Extract the [x, y] coordinate from the center of the cell holding the provided text.  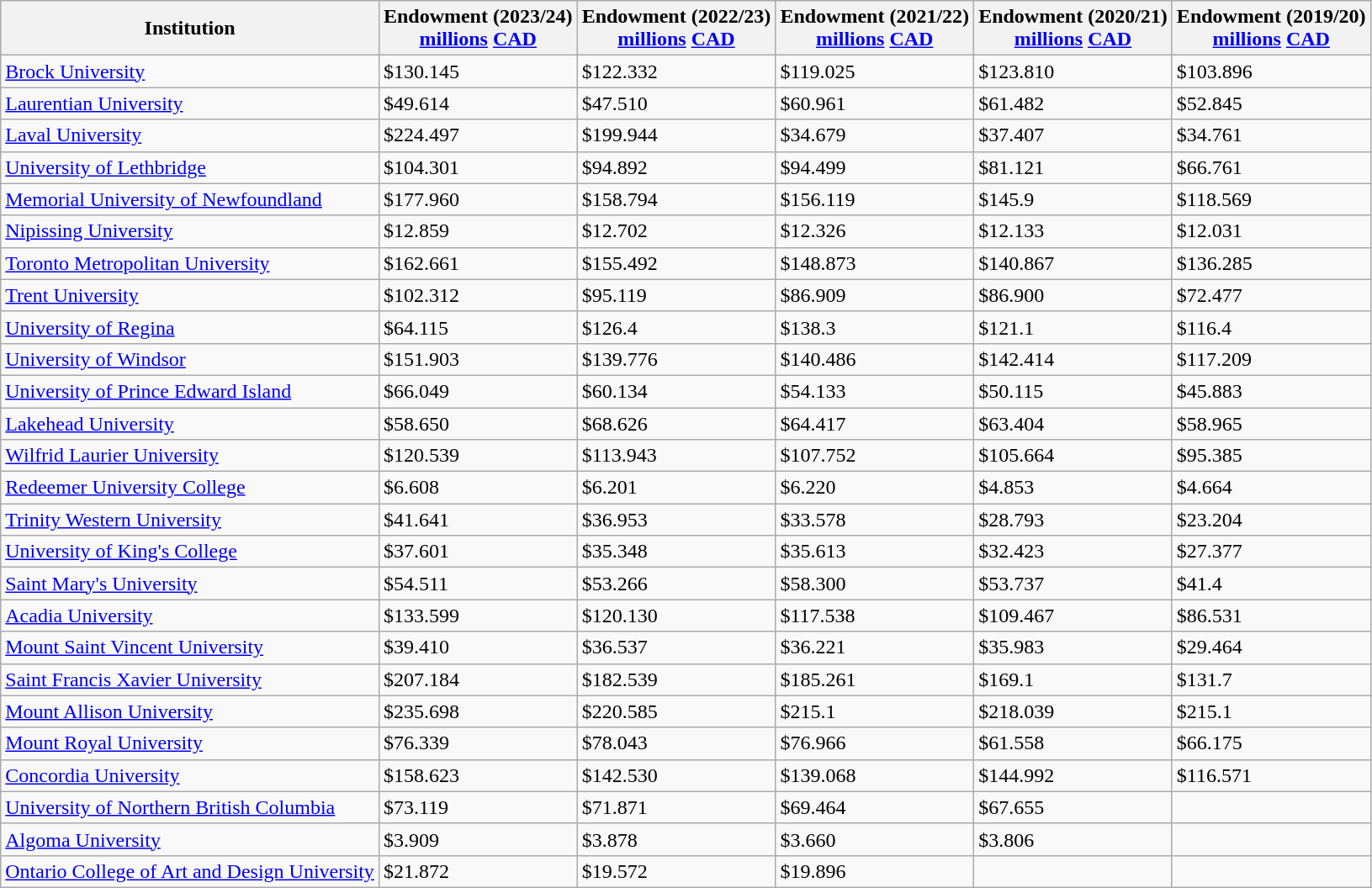
$53.737 [1073, 584]
$86.909 [875, 295]
Nipissing University [190, 231]
Endowment (2022/23)millions CAD [676, 29]
$6.201 [676, 488]
Wilfrid Laurier University [190, 456]
$94.499 [875, 167]
Trinity Western University [190, 520]
$95.119 [676, 295]
$3.660 [875, 839]
$6.220 [875, 488]
Redeemer University College [190, 488]
Ontario College of Art and Design University [190, 871]
$66.761 [1271, 167]
University of King's College [190, 552]
$81.121 [1073, 167]
$54.511 [478, 584]
$138.3 [875, 327]
$12.326 [875, 231]
$156.119 [875, 199]
Endowment (2023/24)millions CAD [478, 29]
$145.9 [1073, 199]
$126.4 [676, 327]
$3.878 [676, 839]
$53.266 [676, 584]
$86.900 [1073, 295]
$60.134 [676, 391]
$66.049 [478, 391]
$37.601 [478, 552]
Mount Saint Vincent University [190, 647]
$177.960 [478, 199]
Endowment (2019/20)millions CAD [1271, 29]
$35.348 [676, 552]
University of Prince Edward Island [190, 391]
$41.641 [478, 520]
Algoma University [190, 839]
Laurentian University [190, 103]
$142.530 [676, 775]
Concordia University [190, 775]
$121.1 [1073, 327]
$185.261 [875, 679]
$68.626 [676, 423]
$3.909 [478, 839]
$21.872 [478, 871]
$69.464 [875, 807]
$224.497 [478, 135]
$60.961 [875, 103]
Institution [190, 29]
$95.385 [1271, 456]
$12.702 [676, 231]
$207.184 [478, 679]
$109.467 [1073, 616]
$29.464 [1271, 647]
$19.896 [875, 871]
$73.119 [478, 807]
$140.867 [1073, 263]
Memorial University of Newfoundland [190, 199]
$76.339 [478, 743]
$123.810 [1073, 71]
$23.204 [1271, 520]
$58.650 [478, 423]
$3.806 [1073, 839]
$58.300 [875, 584]
$199.944 [676, 135]
$182.539 [676, 679]
Endowment (2021/22)millions CAD [875, 29]
Trent University [190, 295]
$116.4 [1271, 327]
$27.377 [1271, 552]
$34.679 [875, 135]
$162.661 [478, 263]
Lakehead University [190, 423]
Saint Francis Xavier University [190, 679]
$28.793 [1073, 520]
$120.539 [478, 456]
$144.992 [1073, 775]
$39.410 [478, 647]
$119.025 [875, 71]
$94.892 [676, 167]
$12.031 [1271, 231]
$102.312 [478, 295]
Acadia University [190, 616]
$66.175 [1271, 743]
$72.477 [1271, 295]
$41.4 [1271, 584]
Laval University [190, 135]
Mount Allison University [190, 711]
$52.845 [1271, 103]
$155.492 [676, 263]
$58.965 [1271, 423]
$104.301 [478, 167]
$103.896 [1271, 71]
$49.614 [478, 103]
$61.482 [1073, 103]
Brock University [190, 71]
$133.599 [478, 616]
$35.613 [875, 552]
$67.655 [1073, 807]
$117.209 [1271, 359]
$64.115 [478, 327]
$169.1 [1073, 679]
$78.043 [676, 743]
$151.903 [478, 359]
$218.039 [1073, 711]
$158.623 [478, 775]
Endowment (2020/21)millions CAD [1073, 29]
$4.664 [1271, 488]
$220.585 [676, 711]
$71.871 [676, 807]
$61.558 [1073, 743]
$142.414 [1073, 359]
$113.943 [676, 456]
$86.531 [1271, 616]
$117.538 [875, 616]
Mount Royal University [190, 743]
$107.752 [875, 456]
$158.794 [676, 199]
$45.883 [1271, 391]
$118.569 [1271, 199]
$36.221 [875, 647]
$32.423 [1073, 552]
$63.404 [1073, 423]
$4.853 [1073, 488]
University of Windsor [190, 359]
Saint Mary's University [190, 584]
$6.608 [478, 488]
$130.145 [478, 71]
$54.133 [875, 391]
$105.664 [1073, 456]
$19.572 [676, 871]
$64.417 [875, 423]
$148.873 [875, 263]
$120.130 [676, 616]
$139.776 [676, 359]
$131.7 [1271, 679]
University of Northern British Columbia [190, 807]
$76.966 [875, 743]
Toronto Metropolitan University [190, 263]
$136.285 [1271, 263]
$36.537 [676, 647]
$35.983 [1073, 647]
$122.332 [676, 71]
University of Regina [190, 327]
$33.578 [875, 520]
University of Lethbridge [190, 167]
$12.859 [478, 231]
$34.761 [1271, 135]
$36.953 [676, 520]
$235.698 [478, 711]
$50.115 [1073, 391]
$140.486 [875, 359]
$47.510 [676, 103]
$12.133 [1073, 231]
$139.068 [875, 775]
$37.407 [1073, 135]
$116.571 [1271, 775]
